Return [X, Y] of the center of cell containing provided text 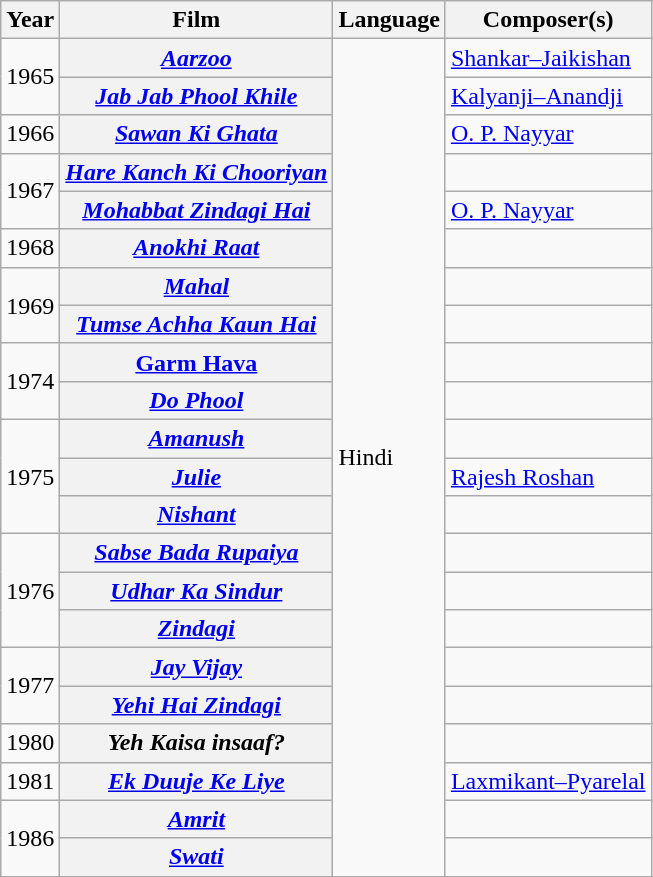
1986 [30, 838]
Year [30, 20]
Yeh Kaisa insaaf? [196, 743]
Tumse Achha Kaun Hai [196, 324]
Julie [196, 477]
Kalyanji–Anandji [548, 96]
Shankar–Jaikishan [548, 58]
1967 [30, 191]
Sabse Bada Rupaiya [196, 553]
Language [389, 20]
Amrit [196, 819]
1966 [30, 134]
Udhar Ka Sindur [196, 591]
Yehi Hai Zindagi [196, 705]
Do Phool [196, 400]
Mohabbat Zindagi Hai [196, 210]
Aarzoo [196, 58]
Garm Hava [196, 362]
1975 [30, 476]
1980 [30, 743]
1969 [30, 305]
Anokhi Raat [196, 248]
1968 [30, 248]
1974 [30, 381]
Composer(s) [548, 20]
Ek Duuje Ke Liye [196, 781]
Sawan Ki Ghata [196, 134]
Mahal [196, 286]
Jab Jab Phool Khile [196, 96]
Zindagi [196, 629]
Laxmikant–Pyarelal [548, 781]
Nishant [196, 515]
Film [196, 20]
Swati [196, 857]
Hare Kanch Ki Chooriyan [196, 172]
Rajesh Roshan [548, 477]
1965 [30, 77]
1977 [30, 686]
Amanush [196, 438]
Hindi [389, 458]
1981 [30, 781]
1976 [30, 591]
Jay Vijay [196, 667]
